Return the (x, y) coordinate for the center point of the cell that contains the specified text.  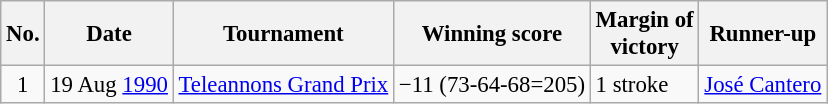
No. (23, 34)
Winning score (492, 34)
Margin ofvictory (644, 34)
Teleannons Grand Prix (283, 85)
−11 (73-64-68=205) (492, 85)
1 (23, 85)
Date (109, 34)
19 Aug 1990 (109, 85)
1 stroke (644, 85)
José Cantero (763, 85)
Runner-up (763, 34)
Tournament (283, 34)
